Pinpoint the cell where the given text exists, returning its [x, y] midpoint coordinate. 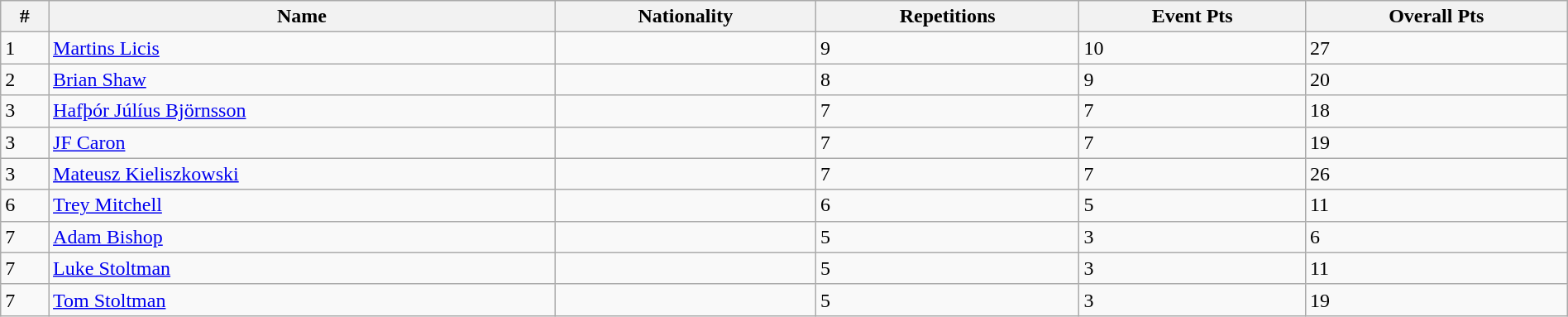
2 [25, 79]
Name [303, 17]
Trey Mitchell [303, 205]
Luke Stoltman [303, 268]
Mateusz Kieliszkowski [303, 174]
26 [1436, 174]
8 [948, 79]
Tom Stoltman [303, 300]
# [25, 17]
10 [1193, 48]
27 [1436, 48]
18 [1436, 111]
Martins Licis [303, 48]
Brian Shaw [303, 79]
Overall Pts [1436, 17]
Adam Bishop [303, 237]
Nationality [685, 17]
1 [25, 48]
20 [1436, 79]
Repetitions [948, 17]
JF Caron [303, 142]
Event Pts [1193, 17]
Hafþór Júlíus Björnsson [303, 111]
